Search for the cell housing the specified text and yield its [X, Y] center coordinate. 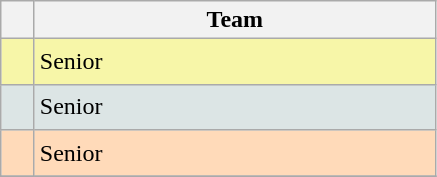
Team [234, 20]
